Capture the cell that displays the provided text and extract its (X, Y) central coordinate. 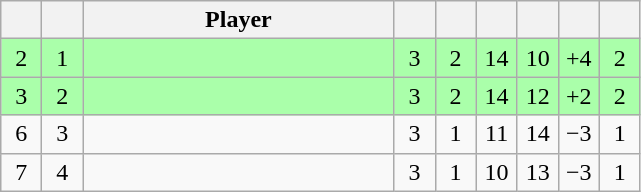
4 (62, 172)
+2 (578, 96)
Player (238, 20)
7 (22, 172)
11 (496, 134)
13 (538, 172)
12 (538, 96)
6 (22, 134)
+4 (578, 58)
